Determine the [X, Y] coordinate at the center of the cell enclosing the given text.  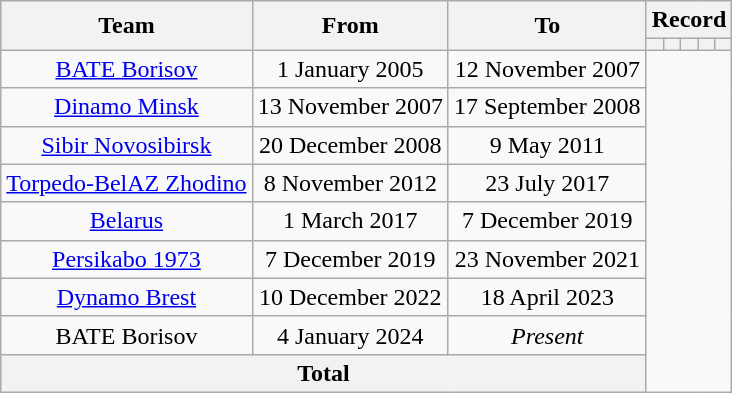
13 November 2007 [350, 107]
1 January 2005 [350, 69]
1 March 2017 [350, 221]
Belarus [126, 221]
23 July 2017 [547, 183]
4 January 2024 [350, 335]
Dinamo Minsk [126, 107]
17 September 2008 [547, 107]
Dynamo Brest [126, 297]
Record [689, 20]
18 April 2023 [547, 297]
12 November 2007 [547, 69]
Torpedo-BelAZ Zhodino [126, 183]
Team [126, 26]
8 November 2012 [350, 183]
Present [547, 335]
23 November 2021 [547, 259]
10 December 2022 [350, 297]
Sibir Novosibirsk [126, 145]
Persikabo 1973 [126, 259]
9 May 2011 [547, 145]
20 December 2008 [350, 145]
To [547, 26]
Total [324, 373]
From [350, 26]
